Pinpoint the cell where the given text exists, returning its (x, y) midpoint coordinate. 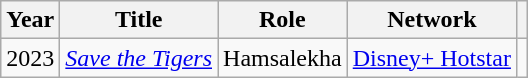
Year (30, 20)
Network (432, 20)
2023 (30, 58)
Hamsalekha (283, 58)
Save the Tigers (139, 58)
Title (139, 20)
Role (283, 20)
Disney+ Hotstar (432, 58)
